Provide the [X, Y] coordinate of the cell's center where the given text is located.  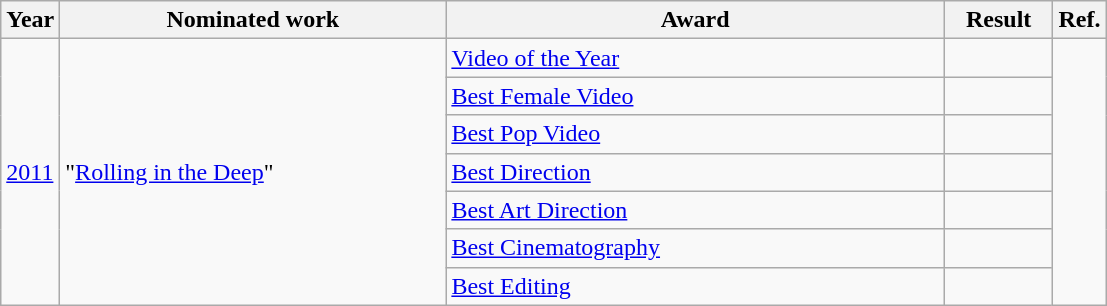
Result [998, 20]
"Rolling in the Deep" [253, 172]
Video of the Year [696, 58]
Award [696, 20]
Best Editing [696, 286]
Best Pop Video [696, 134]
Best Direction [696, 172]
Ref. [1080, 20]
Year [30, 20]
Best Cinematography [696, 248]
Best Art Direction [696, 210]
Nominated work [253, 20]
2011 [30, 172]
Best Female Video [696, 96]
